Return the [x, y] coordinate for the center point of the cell that contains the specified text.  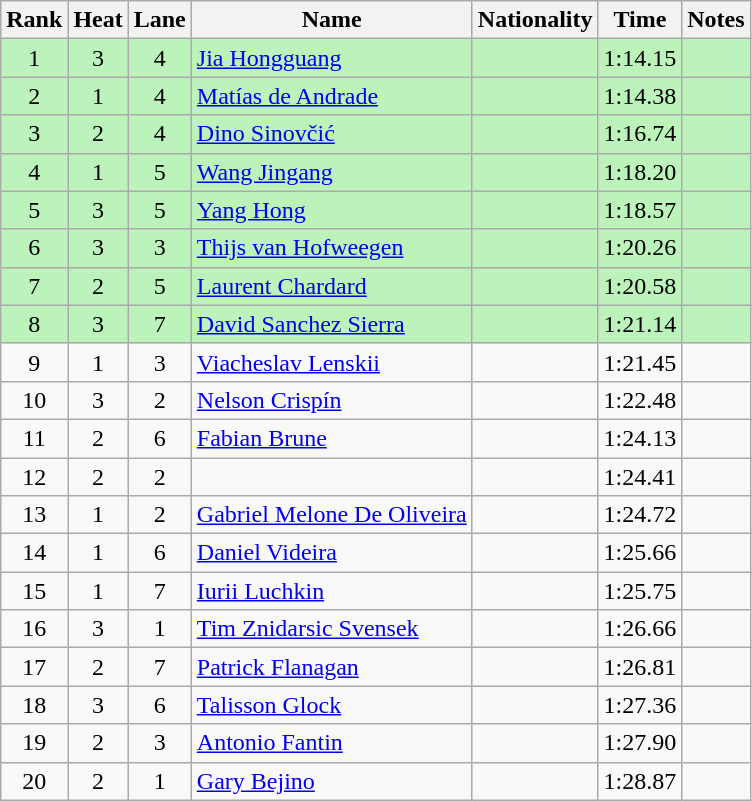
Laurent Chardard [332, 286]
Notes [716, 20]
16 [34, 629]
Rank [34, 20]
1:21.45 [640, 362]
Gabriel Melone De Oliveira [332, 515]
12 [34, 477]
18 [34, 705]
1:27.36 [640, 705]
1:14.15 [640, 58]
1:18.20 [640, 172]
Tim Znidarsic Svensek [332, 629]
1:20.58 [640, 286]
Jia Hongguang [332, 58]
1:21.14 [640, 324]
1:24.72 [640, 515]
Heat [98, 20]
13 [34, 515]
Yang Hong [332, 210]
9 [34, 362]
17 [34, 667]
20 [34, 781]
Talisson Glock [332, 705]
Daniel Videira [332, 553]
1:27.90 [640, 743]
Thijs van Hofweegen [332, 248]
Iurii Luchkin [332, 591]
15 [34, 591]
14 [34, 553]
Dino Sinovčić [332, 134]
1:16.74 [640, 134]
1:26.66 [640, 629]
1:22.48 [640, 400]
1:25.75 [640, 591]
Name [332, 20]
19 [34, 743]
11 [34, 438]
Patrick Flanagan [332, 667]
Gary Bejino [332, 781]
Matías de Andrade [332, 96]
Antonio Fantin [332, 743]
Nationality [535, 20]
Wang Jingang [332, 172]
1:20.26 [640, 248]
Nelson Crispín [332, 400]
1:18.57 [640, 210]
David Sanchez Sierra [332, 324]
10 [34, 400]
1:24.41 [640, 477]
1:25.66 [640, 553]
1:28.87 [640, 781]
Lane [160, 20]
1:14.38 [640, 96]
Viacheslav Lenskii [332, 362]
Time [640, 20]
1:24.13 [640, 438]
8 [34, 324]
Fabian Brune [332, 438]
1:26.81 [640, 667]
